Detect which cell encompasses the target text, then output its (X, Y) center coordinate. 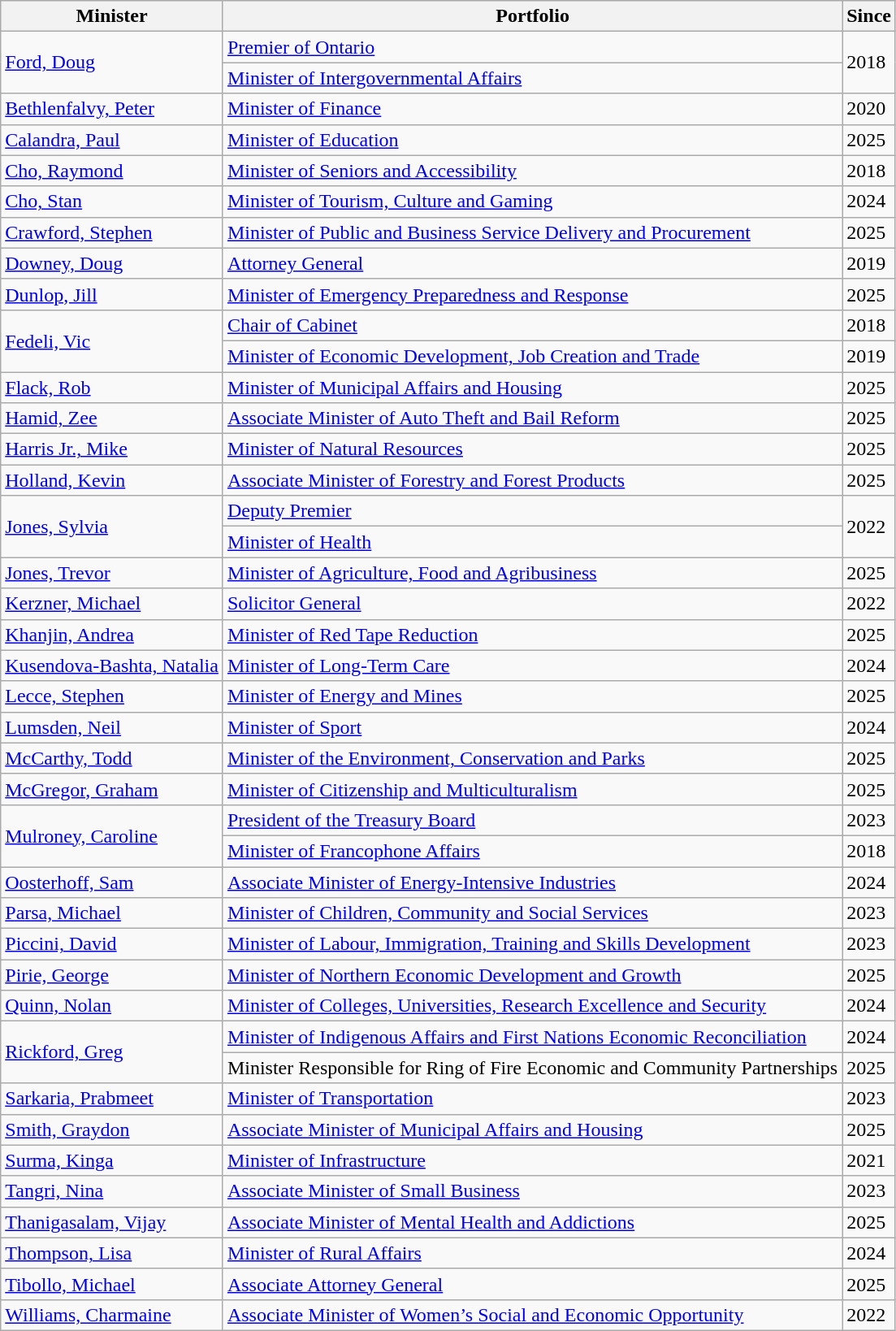
Minister of Red Tape Reduction (532, 635)
Rickford, Greg (112, 1052)
McGregor, Graham (112, 789)
Minister of Infrastructure (532, 1160)
Minister of Finance (532, 109)
Smith, Graydon (112, 1129)
Minister of Sport (532, 727)
Kerzner, Michael (112, 604)
Sarkaria, Prabmeet (112, 1099)
Minister of Children, Community and Social Services (532, 913)
Minister of Education (532, 140)
Minister of Agriculture, Food and Agribusiness (532, 573)
Minister of Tourism, Culture and Gaming (532, 202)
Deputy Premier (532, 511)
Since (869, 16)
Lumsden, Neil (112, 727)
Minister of Colleges, Universities, Research Excellence and Security (532, 1006)
Minister of Indigenous Affairs and First Nations Economic Reconciliation (532, 1037)
Associate Minister of Energy-Intensive Industries (532, 882)
Bethlenfalvy, Peter (112, 109)
Thanigasalam, Vijay (112, 1222)
Associate Attorney General (532, 1284)
McCarthy, Todd (112, 758)
Jones, Trevor (112, 573)
Chair of Cabinet (532, 325)
Associate Minister of Municipal Affairs and Housing (532, 1129)
Minister of Economic Development, Job Creation and Trade (532, 356)
Associate Minister of Mental Health and Addictions (532, 1222)
Minister of Natural Resources (532, 449)
Surma, Kinga (112, 1160)
Minister of the Environment, Conservation and Parks (532, 758)
Minister of Public and Business Service Delivery and Procurement (532, 232)
Williams, Charmaine (112, 1315)
Cho, Stan (112, 202)
Premier of Ontario (532, 47)
2020 (869, 109)
Minister of Seniors and Accessibility (532, 171)
Hamid, Zee (112, 418)
Minister of Francophone Affairs (532, 851)
Fedeli, Vic (112, 340)
Minister of Long-Term Care (532, 665)
Calandra, Paul (112, 140)
Tibollo, Michael (112, 1284)
Associate Minister of Small Business (532, 1191)
Mulroney, Caroline (112, 835)
Minister of Emergency Preparedness and Response (532, 294)
Minister of Labour, Immigration, Training and Skills Development (532, 944)
Minister of Health (532, 542)
Holland, Kevin (112, 480)
Crawford, Stephen (112, 232)
Associate Minister of Auto Theft and Bail Reform (532, 418)
Portfolio (532, 16)
Oosterhoff, Sam (112, 882)
Quinn, Nolan (112, 1006)
Flack, Rob (112, 388)
Parsa, Michael (112, 913)
Minister of Rural Affairs (532, 1253)
Kusendova-Bashta, Natalia (112, 665)
Minister of Intergovernmental Affairs (532, 78)
President of the Treasury Board (532, 820)
Associate Minister of Women’s Social and Economic Opportunity (532, 1315)
Tangri, Nina (112, 1191)
Minister of Citizenship and Multiculturalism (532, 789)
Solicitor General (532, 604)
Attorney General (532, 263)
Cho, Raymond (112, 171)
Thompson, Lisa (112, 1253)
Downey, Doug (112, 263)
2021 (869, 1160)
Dunlop, Jill (112, 294)
Jones, Sylvia (112, 527)
Lecce, Stephen (112, 696)
Harris Jr., Mike (112, 449)
Minister of Northern Economic Development and Growth (532, 975)
Minister of Energy and Mines (532, 696)
Piccini, David (112, 944)
Minister (112, 16)
Pirie, George (112, 975)
Ford, Doug (112, 63)
Khanjin, Andrea (112, 635)
Minister Responsible for Ring of Fire Economic and Community Partnerships (532, 1068)
Minister of Municipal Affairs and Housing (532, 388)
Associate Minister of Forestry and Forest Products (532, 480)
Minister of Transportation (532, 1099)
